Return the (x, y) coordinate for the center point of the cell that contains the specified text.  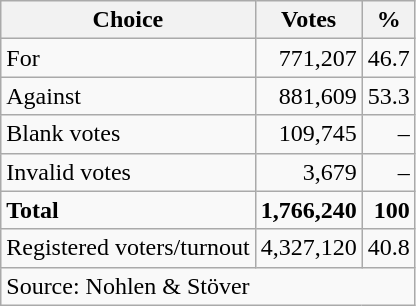
Total (128, 210)
40.8 (388, 248)
1,766,240 (308, 210)
3,679 (308, 172)
For (128, 58)
Registered voters/turnout (128, 248)
881,609 (308, 96)
109,745 (308, 134)
Invalid votes (128, 172)
Against (128, 96)
53.3 (388, 96)
Votes (308, 20)
Source: Nohlen & Stöver (208, 286)
46.7 (388, 58)
Choice (128, 20)
4,327,120 (308, 248)
771,207 (308, 58)
100 (388, 210)
% (388, 20)
Blank votes (128, 134)
